Pinpoint the cell where the given text exists, returning its (x, y) midpoint coordinate. 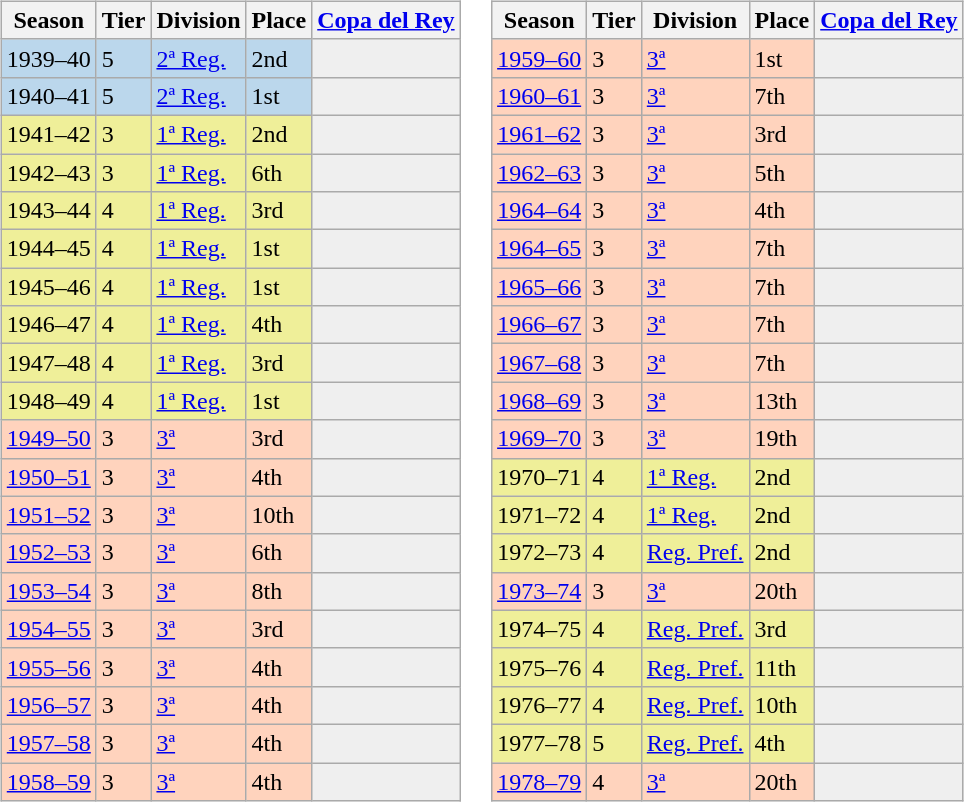
1952–53 (48, 553)
19th (782, 439)
1965–66 (540, 287)
1953–54 (48, 591)
1944–45 (48, 249)
1945–46 (48, 287)
1976–77 (540, 705)
1968–69 (540, 401)
1966–67 (540, 325)
1973–74 (540, 591)
1957–58 (48, 743)
1977–78 (540, 743)
1959–60 (540, 58)
1941–42 (48, 134)
1940–41 (48, 96)
1971–72 (540, 515)
1939–40 (48, 58)
1969–70 (540, 439)
1974–75 (540, 629)
1964–64 (540, 211)
1958–59 (48, 781)
1954–55 (48, 629)
13th (782, 401)
8th (279, 591)
1947–48 (48, 363)
1948–49 (48, 401)
11th (782, 667)
1956–57 (48, 705)
1942–43 (48, 173)
1975–76 (540, 667)
1950–51 (48, 477)
5th (782, 173)
1972–73 (540, 553)
1946–47 (48, 325)
1961–62 (540, 134)
1964–65 (540, 249)
1960–61 (540, 96)
1962–63 (540, 173)
1978–79 (540, 781)
1943–44 (48, 211)
1951–52 (48, 515)
1955–56 (48, 667)
1967–68 (540, 363)
1949–50 (48, 439)
1970–71 (540, 477)
